Output the [X, Y] coordinate of the center of the cell containing the given text.  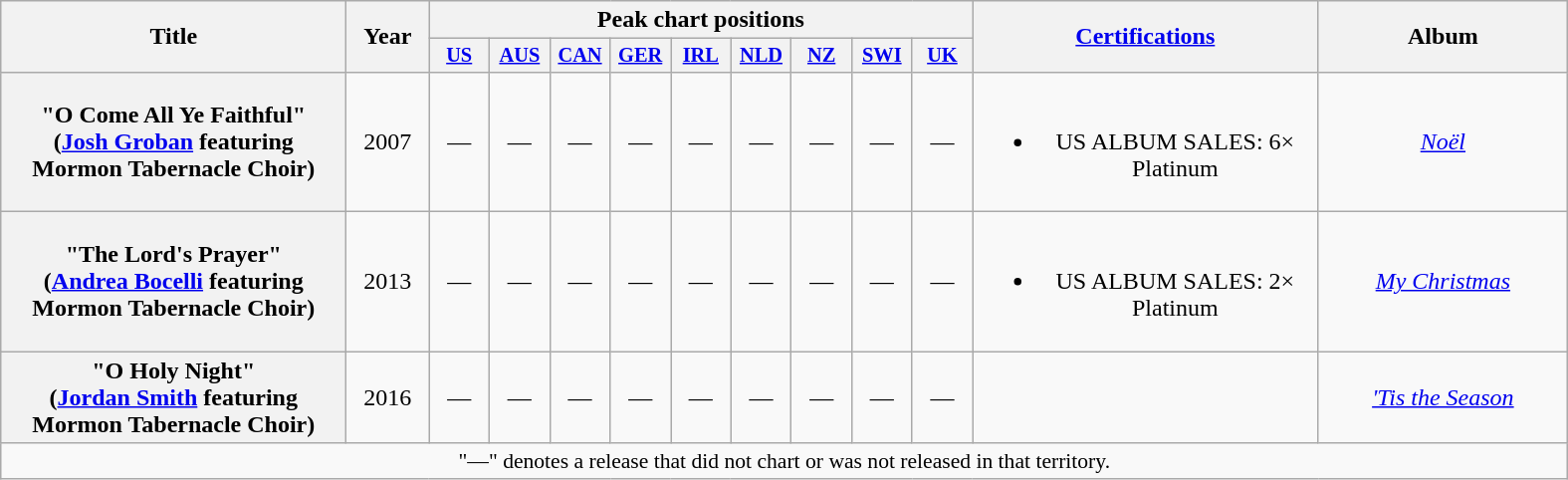
2013 [388, 282]
"The Lord's Prayer"(Andrea Bocelli featuring Mormon Tabernacle Choir) [173, 282]
US [460, 56]
Title [173, 37]
"O Come All Ye Faithful"(Josh Groban featuring Mormon Tabernacle Choir) [173, 141]
AUS [520, 56]
Peak chart positions [701, 20]
Album [1444, 37]
2016 [388, 397]
US ALBUM SALES: 2× Platinum [1145, 282]
NZ [822, 56]
SWI [882, 56]
My Christmas [1444, 282]
UK [942, 56]
CAN [579, 56]
Certifications [1145, 37]
NLD [761, 56]
"—" denotes a release that did not chart or was not released in that territory. [784, 461]
IRL [701, 56]
2007 [388, 141]
'Tis the Season [1444, 397]
Year [388, 37]
US ALBUM SALES: 6× Platinum [1145, 141]
"O Holy Night"(Jordan Smith featuring Mormon Tabernacle Choir) [173, 397]
GER [641, 56]
Noël [1444, 141]
